From the cell containing the given text, extract its center point as [x, y] coordinate. 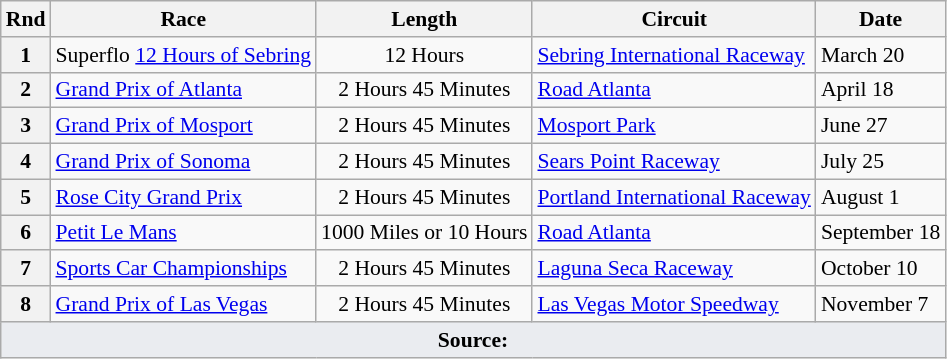
Mosport Park [674, 126]
6 [26, 233]
Sears Point Raceway [674, 162]
12 Hours [424, 55]
Grand Prix of Atlanta [183, 90]
Laguna Seca Raceway [674, 269]
Portland International Raceway [674, 197]
3 [26, 126]
Race [183, 19]
1000 Miles or 10 Hours [424, 233]
April 18 [880, 90]
5 [26, 197]
Circuit [674, 19]
1 [26, 55]
Las Vegas Motor Speedway [674, 304]
Length [424, 19]
Grand Prix of Mosport [183, 126]
4 [26, 162]
March 20 [880, 55]
August 1 [880, 197]
Rose City Grand Prix [183, 197]
September 18 [880, 233]
June 27 [880, 126]
Sebring International Raceway [674, 55]
Grand Prix of Las Vegas [183, 304]
8 [26, 304]
Superflo 12 Hours of Sebring [183, 55]
Sports Car Championships [183, 269]
2 [26, 90]
Rnd [26, 19]
Date [880, 19]
Source: [474, 340]
July 25 [880, 162]
November 7 [880, 304]
Petit Le Mans [183, 233]
Grand Prix of Sonoma [183, 162]
7 [26, 269]
October 10 [880, 269]
